Provide the [x, y] coordinate of the cell's center where the given text is located.  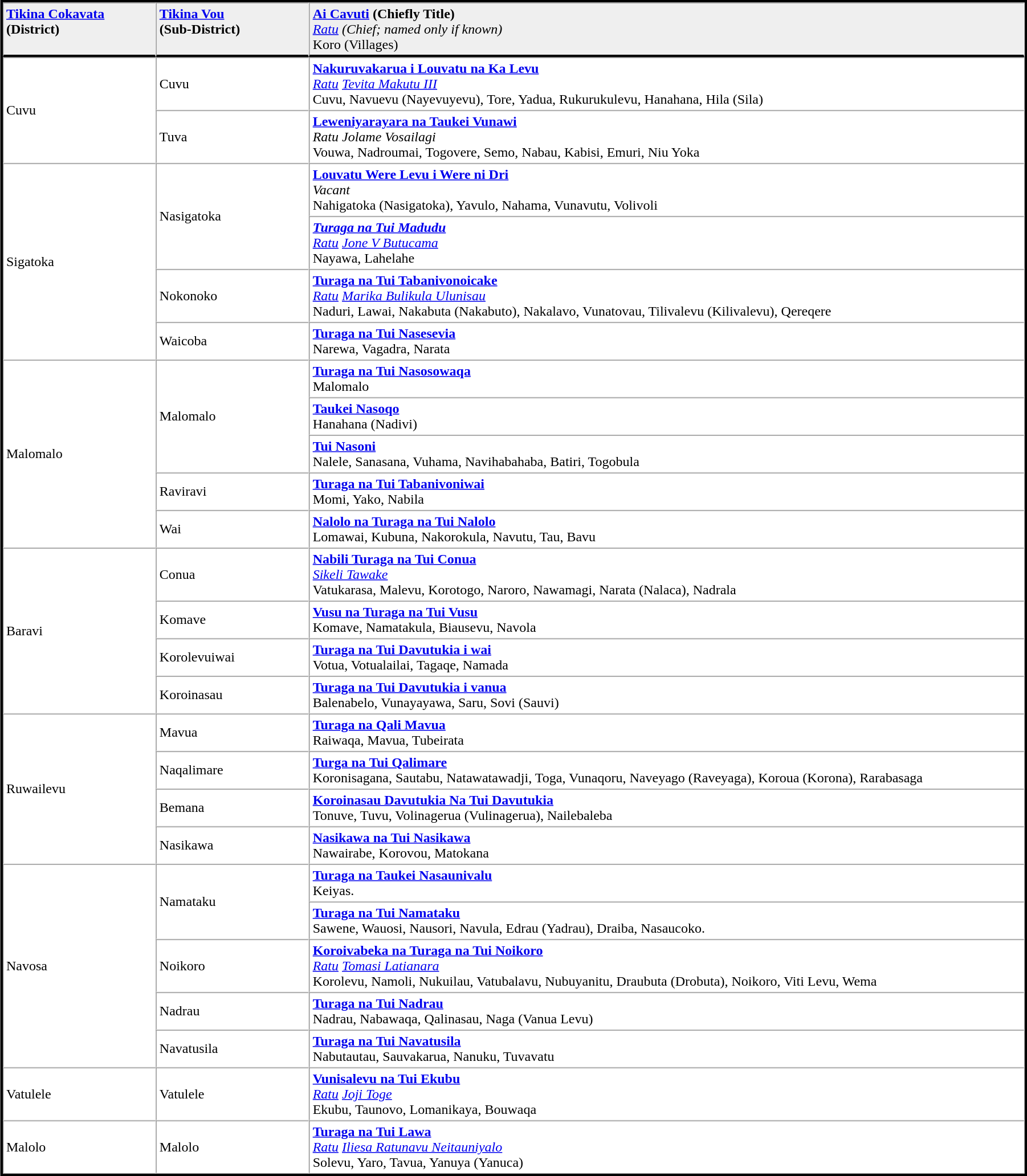
Nalolo na Turaga na Tui NaloloLomawai, Kubuna, Nakorokula, Navutu, Tau, Bavu [667, 529]
Turaga na Tui MaduduRatu Jone V ButucamaNayawa, Lahelahe [667, 243]
Nasigatoka [233, 216]
Taukei NasoqoHanahana (Nadivi) [667, 416]
Vunisalevu na Tui EkubuRatu Joji TogeEkubu, Taunovo, Lomanikaya, Bouwaqa [667, 1094]
Waicoba [233, 341]
Raviravi [233, 492]
Turaga na Tui NadrauNadrau, Nabawaqa, Qalinasau, Naga (Vanua Levu) [667, 1011]
Sigatoka [80, 261]
Navatusila [233, 1049]
Wai [233, 529]
Turaga na Qali MavuaRaiwaqa, Mavua, Tubeirata [667, 732]
Louvatu Were Levu i Were ni DriVacantNahigatoka (Nasigatoka), Yavulo, Nahama, Vunavutu, Volivoli [667, 189]
Turaga na Tui NamatakuSawene, Wauosi, Nausori, Navula, Edrau (Yadrau), Draiba, Nasaucoko. [667, 920]
Turaga na Tui LawaRatu Iliesa Ratunavu NeitauniyaloSolevu, Yaro, Tavua, Yanuya (Yanuca) [667, 1146]
Turaga na Tui NasosowaqaMalomalo [667, 379]
Vusu na Turaga na Tui VusuKomave, Namatakula, Biausevu, Navola [667, 619]
Namataku [233, 901]
Nasikawa [233, 845]
Tikina Vou(Sub-District) [233, 30]
Leweniyarayara na Taukei VunawiRatu Jolame VosailagiVouwa, Nadroumai, Togovere, Semo, Nabau, Kabisi, Emuri, Niu Yoka [667, 137]
Nakuruvakarua i Louvatu na Ka LevuRatu Tevita Makutu IIICuvu, Navuevu (Nayevuyevu), Tore, Yadua, Rukurukulevu, Hanahana, Hila (Sila) [667, 83]
Bemana [233, 807]
Korolevuiwai [233, 657]
Turaga na Tui NaseseviaNarewa, Vagadra, Narata [667, 341]
Komave [233, 619]
Mavua [233, 732]
Ruwailevu [80, 789]
Turaga na Tui Davutukia i vanuaBalenabelo, Vunayayawa, Saru, Sovi (Sauvi) [667, 695]
Turaga na Tui TabanivoniwaiMomi, Yako, Nabila [667, 492]
Nadrau [233, 1011]
Naqalimare [233, 770]
Baravi [80, 631]
Koroinasau Davutukia Na Tui DavutukiaTonuve, Tuvu, Volinagerua (Vulinagerua), Nailebaleba [667, 807]
Turaga na Tui TabanivonoicakeRatu Marika Bulikula UlunisauNaduri, Lawai, Nakabuta (Nakabuto), Nakalavo, Vunatovau, Tilivalevu (Kilivalevu), Qereqere [667, 295]
Noikoro [233, 965]
Turga na Tui QalimareKoronisagana, Sautabu, Natawatawadji, Toga, Vunaqoru, Naveyago (Raveyaga), Koroua (Korona), Rarabasaga [667, 770]
Turaga na Tui NavatusilaNabutautau, Sauvakarua, Nanuku, Tuvavatu [667, 1049]
Navosa [80, 965]
Tui NasoniNalele, Sanasana, Vuhama, Navihabahaba, Batiri, Togobula [667, 454]
Nasikawa na Tui NasikawaNawairabe, Korovou, Matokana [667, 845]
Tuva [233, 137]
Conua [233, 574]
Koroinasau [233, 695]
Ai Cavuti (Chiefly Title)Ratu (Chief; named only if known)Koro (Villages) [667, 30]
Turaga na Taukei NasaunivaluKeiyas. [667, 883]
Nokonoko [233, 295]
Tikina Cokavata(District) [80, 30]
Nabili Turaga na Tui ConuaSikeli TawakeVatukarasa, Malevu, Korotogo, Naroro, Nawamagi, Narata (Nalaca), Nadrala [667, 574]
Turaga na Tui Davutukia i waiVotua, Votualailai, Tagaqe, Namada [667, 657]
